Detect which cell encompasses the target text, then output its (x, y) center coordinate. 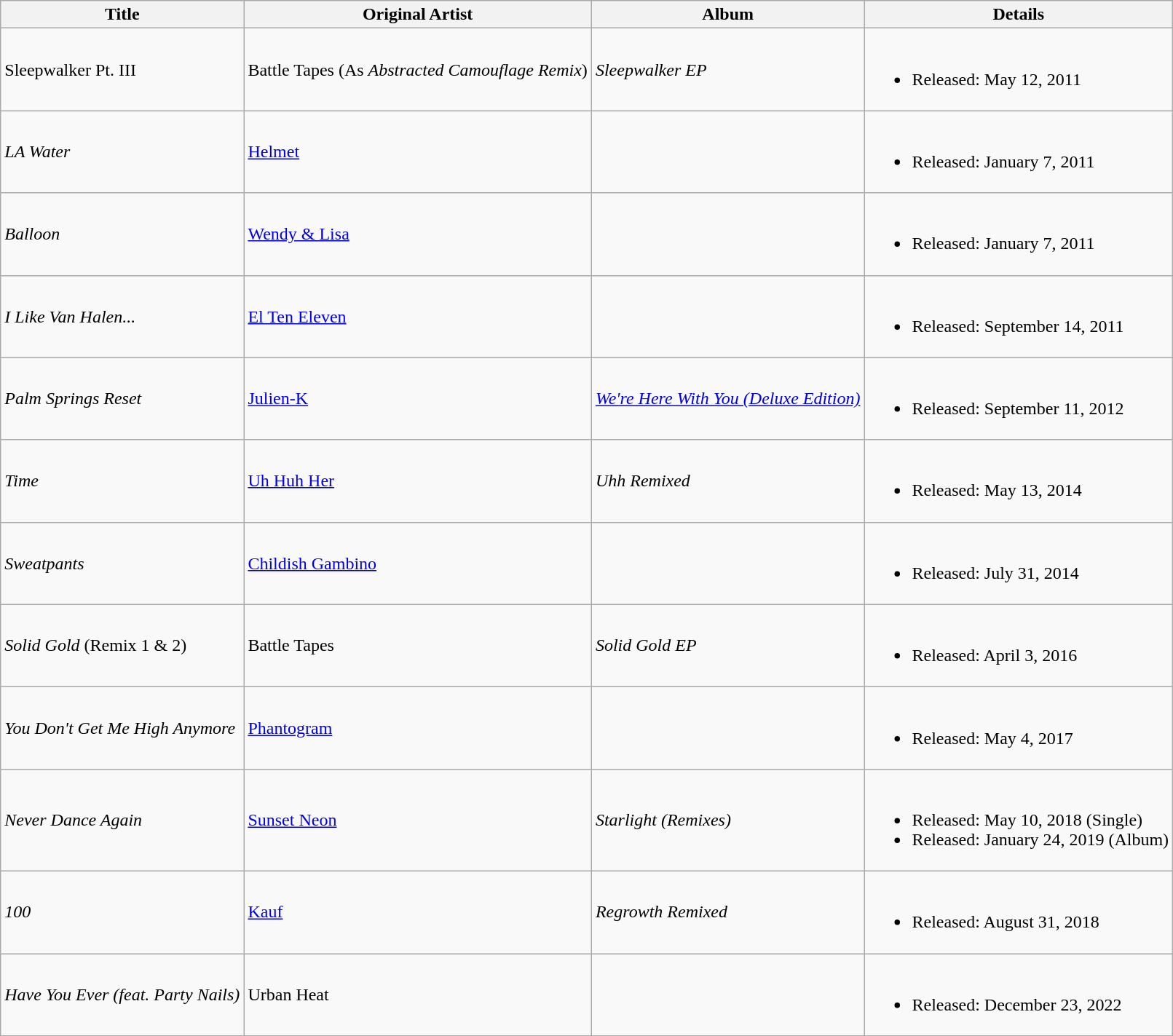
Released: May 10, 2018 (Single)Released: January 24, 2019 (Album) (1019, 820)
Uh Huh Her (418, 481)
Released: May 12, 2011 (1019, 70)
Solid Gold (Remix 1 & 2) (122, 645)
Sleepwalker Pt. III (122, 70)
Sweatpants (122, 564)
Sunset Neon (418, 820)
Released: September 14, 2011 (1019, 316)
Original Artist (418, 15)
Helmet (418, 151)
Childish Gambino (418, 564)
Released: September 11, 2012 (1019, 399)
Sleepwalker EP (728, 70)
Album (728, 15)
Released: July 31, 2014 (1019, 564)
Released: April 3, 2016 (1019, 645)
You Don't Get Me High Anymore (122, 728)
Urban Heat (418, 995)
Time (122, 481)
LA Water (122, 151)
Released: May 13, 2014 (1019, 481)
Starlight (Remixes) (728, 820)
El Ten Eleven (418, 316)
Solid Gold EP (728, 645)
Have You Ever (feat. Party Nails) (122, 995)
Battle Tapes (418, 645)
Released: December 23, 2022 (1019, 995)
Balloon (122, 234)
Title (122, 15)
Never Dance Again (122, 820)
Released: August 31, 2018 (1019, 912)
Kauf (418, 912)
Julien-K (418, 399)
We're Here With You (Deluxe Edition) (728, 399)
Battle Tapes (As Abstracted Camouflage Remix) (418, 70)
Palm Springs Reset (122, 399)
Regrowth Remixed (728, 912)
Released: May 4, 2017 (1019, 728)
I Like Van Halen... (122, 316)
Details (1019, 15)
Phantogram (418, 728)
100 (122, 912)
Uhh Remixed (728, 481)
Wendy & Lisa (418, 234)
